From the cell containing the given text, extract its center point as [X, Y] coordinate. 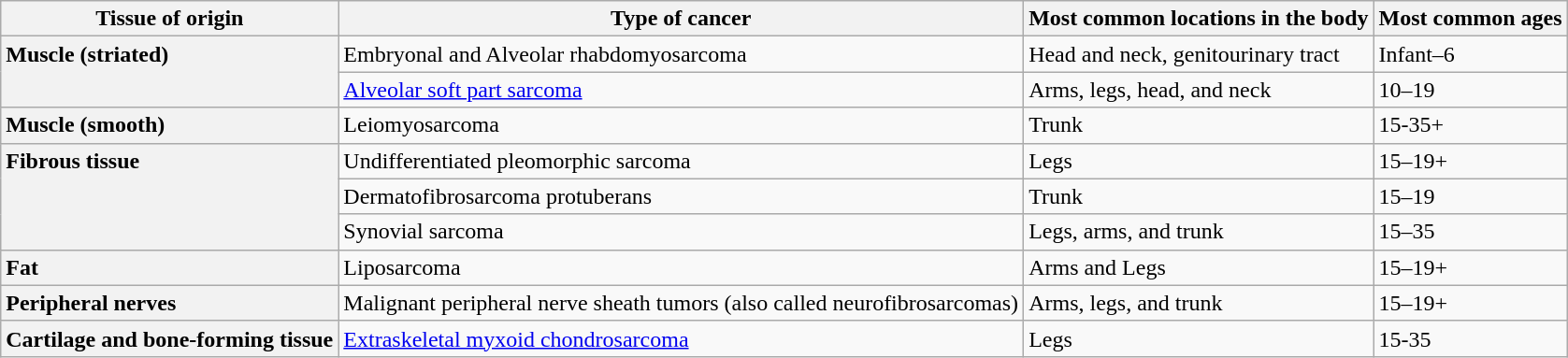
Embryonal and Alveolar rhabdomyosarcoma [681, 54]
Infant–6 [1470, 54]
Fibrous tissue [170, 196]
Most common ages [1470, 19]
Alveolar soft part sarcoma [681, 90]
Muscle (striated) [170, 72]
Liposarcoma [681, 267]
Cartilage and bone-forming tissue [170, 338]
Head and neck, genitourinary tract [1199, 54]
Arms, legs, and trunk [1199, 303]
Malignant peripheral nerve sheath tumors (also called neurofibrosarcomas) [681, 303]
Arms and Legs [1199, 267]
Type of cancer [681, 19]
Arms, legs, head, and neck [1199, 90]
Synovial sarcoma [681, 232]
10–19 [1470, 90]
Extraskeletal myxoid chondrosarcoma [681, 338]
Muscle (smooth) [170, 125]
Peripheral nerves [170, 303]
Legs, arms, and trunk [1199, 232]
15–35 [1470, 232]
15-35 [1470, 338]
Leiomyosarcoma [681, 125]
Tissue of origin [170, 19]
Undifferentiated pleomorphic sarcoma [681, 161]
15–19 [1470, 196]
Fat [170, 267]
15-35+ [1470, 125]
Most common locations in the body [1199, 19]
Dermatofibrosarcoma protuberans [681, 196]
